Extract the (x, y) coordinate from the center of the cell holding the provided text.  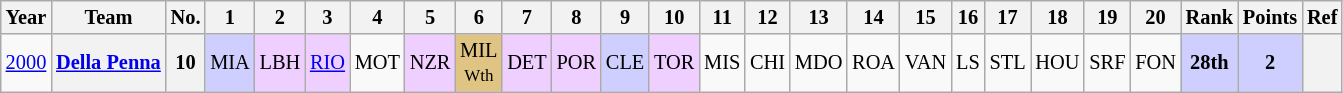
20 (1155, 17)
6 (478, 17)
13 (818, 17)
VAN (926, 63)
Rank (1210, 17)
LBH (280, 63)
14 (874, 17)
9 (625, 17)
8 (576, 17)
Year (26, 17)
18 (1058, 17)
POR (576, 63)
LS (968, 63)
MIA (230, 63)
2000 (26, 63)
4 (378, 17)
7 (526, 17)
15 (926, 17)
FON (1155, 63)
12 (768, 17)
Ref (1322, 17)
3 (328, 17)
No. (186, 17)
28th (1210, 63)
RIO (328, 63)
5 (430, 17)
Points (1270, 17)
ROA (874, 63)
HOU (1058, 63)
MIS (722, 63)
MILWth (478, 63)
16 (968, 17)
11 (722, 17)
19 (1107, 17)
17 (1008, 17)
MDO (818, 63)
Team (108, 17)
MOT (378, 63)
CLE (625, 63)
1 (230, 17)
DET (526, 63)
CHI (768, 63)
SRF (1107, 63)
NZR (430, 63)
Della Penna (108, 63)
TOR (674, 63)
STL (1008, 63)
